Pinpoint the cell where the given text exists, returning its [X, Y] midpoint coordinate. 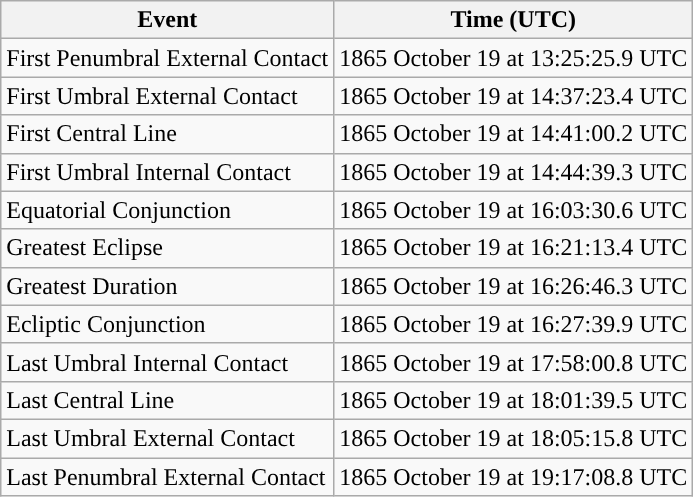
1865 October 19 at 13:25:25.9 UTC [514, 58]
1865 October 19 at 18:05:15.8 UTC [514, 438]
1865 October 19 at 16:21:13.4 UTC [514, 248]
First Penumbral External Contact [168, 58]
Time (UTC) [514, 20]
First Umbral Internal Contact [168, 172]
Greatest Duration [168, 286]
1865 October 19 at 17:58:00.8 UTC [514, 362]
1865 October 19 at 16:26:46.3 UTC [514, 286]
1865 October 19 at 16:03:30.6 UTC [514, 210]
Ecliptic Conjunction [168, 324]
1865 October 19 at 18:01:39.5 UTC [514, 400]
Last Umbral External Contact [168, 438]
1865 October 19 at 14:37:23.4 UTC [514, 96]
Last Penumbral External Contact [168, 477]
1865 October 19 at 14:44:39.3 UTC [514, 172]
Event [168, 20]
Equatorial Conjunction [168, 210]
1865 October 19 at 19:17:08.8 UTC [514, 477]
Greatest Eclipse [168, 248]
Last Umbral Internal Contact [168, 362]
1865 October 19 at 16:27:39.9 UTC [514, 324]
First Central Line [168, 134]
1865 October 19 at 14:41:00.2 UTC [514, 134]
First Umbral External Contact [168, 96]
Last Central Line [168, 400]
